Locate the cell with the specified text and output its (x, y) center coordinate. 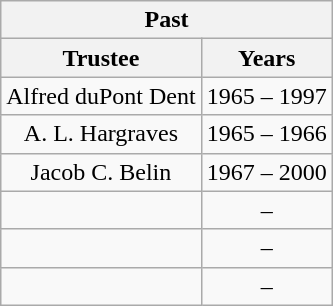
Alfred duPont Dent (101, 96)
1965 – 1997 (266, 96)
1965 – 1966 (266, 134)
Jacob C. Belin (101, 172)
Years (266, 58)
A. L. Hargraves (101, 134)
Past (166, 20)
1967 – 2000 (266, 172)
Trustee (101, 58)
